Extract the [x, y] coordinate from the center of the cell holding the provided text.  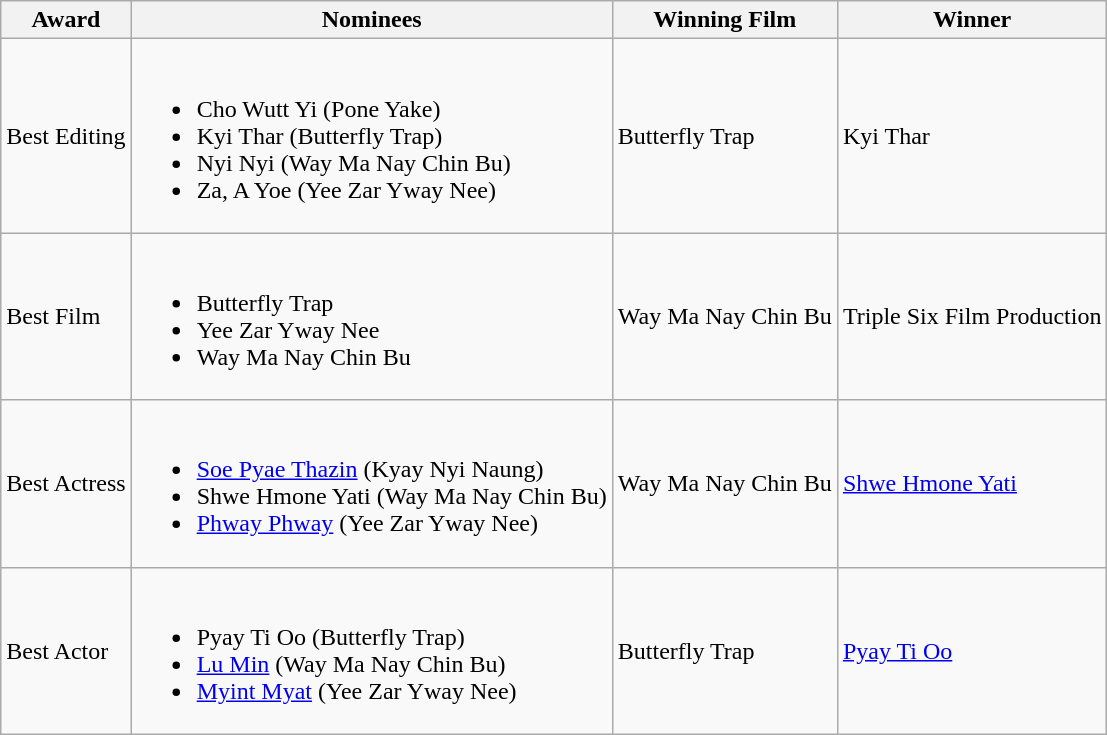
Nominees [372, 20]
Award [66, 20]
Pyay Ti Oo (Butterfly Trap)Lu Min (Way Ma Nay Chin Bu)Myint Myat (Yee Zar Yway Nee) [372, 650]
Soe Pyae Thazin (Kyay Nyi Naung)Shwe Hmone Yati (Way Ma Nay Chin Bu)Phway Phway (Yee Zar Yway Nee) [372, 484]
Best Actress [66, 484]
Best Editing [66, 136]
Triple Six Film Production [972, 316]
Pyay Ti Oo [972, 650]
Best Actor [66, 650]
Cho Wutt Yi (Pone Yake)Kyi Thar (Butterfly Trap)Nyi Nyi (Way Ma Nay Chin Bu)Za, A Yoe (Yee Zar Yway Nee) [372, 136]
Kyi Thar [972, 136]
Butterfly TrapYee Zar Yway NeeWay Ma Nay Chin Bu [372, 316]
Shwe Hmone Yati [972, 484]
Winning Film [724, 20]
Winner [972, 20]
Best Film [66, 316]
